Search for the cell housing the specified text and yield its [X, Y] center coordinate. 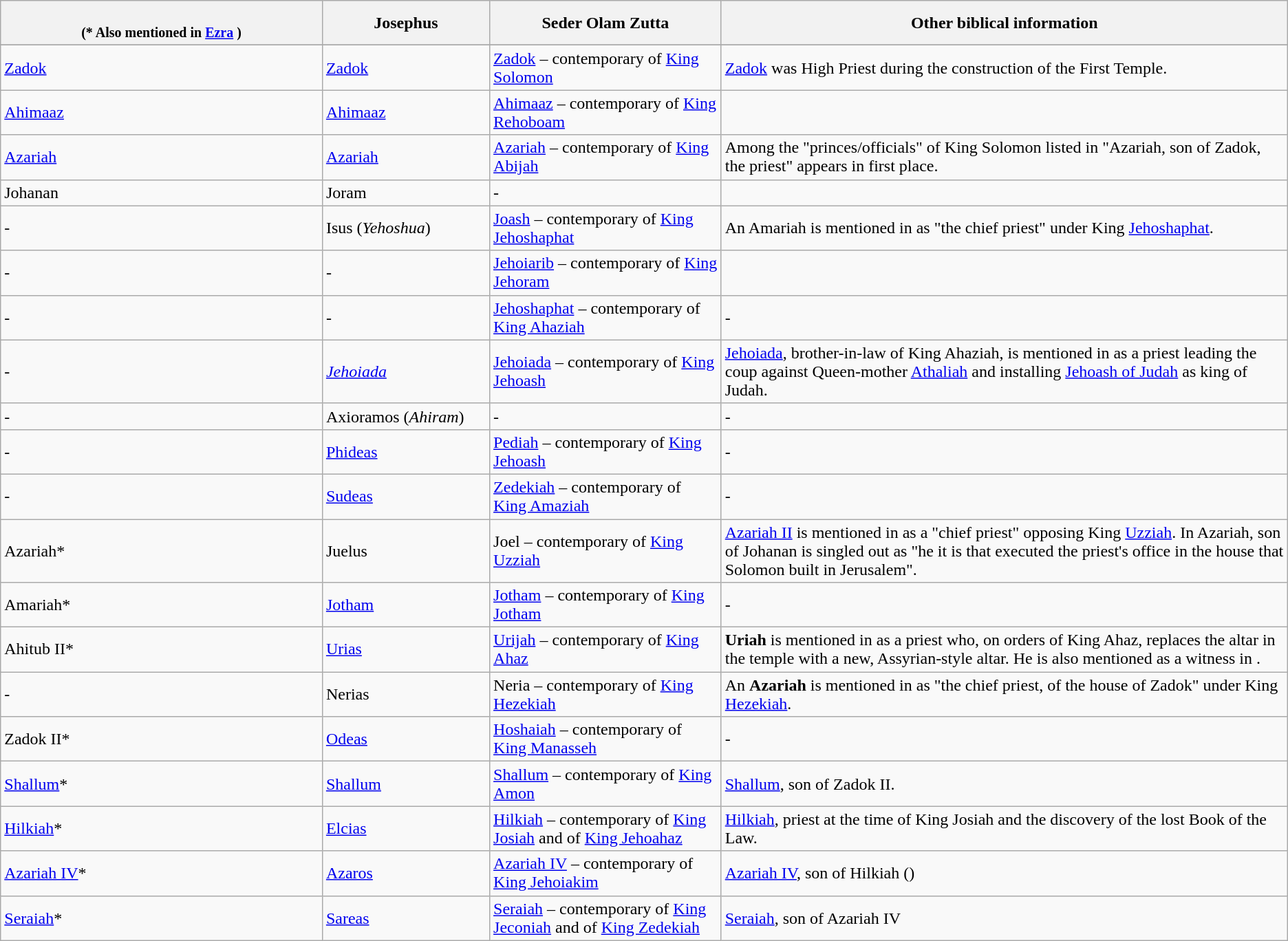
Elcias [406, 828]
Shallum* [162, 784]
Ahimaaz – contemporary of King Rehoboam [605, 113]
Azariah* [162, 550]
Seraiah* [162, 918]
Zadok II* [162, 739]
Zadok was High Priest during the construction of the First Temple. [1005, 67]
Neria – contemporary of King Hezekiah [605, 695]
Amariah* [162, 605]
Juelus [406, 550]
Among the "princes/officials" of King Solomon listed in "Azariah, son of Zadok, the priest" appears in first place. [1005, 157]
(* Also mentioned in Ezra ) [162, 23]
Azariah IV, son of Hilkiah () [1005, 874]
Jehoshaphat – contemporary of King Ahaziah [605, 318]
Isus (Yehoshua) [406, 228]
An Amariah is mentioned in as "the chief priest" under King Jehoshaphat. [1005, 228]
Zedekiah – contemporary of King Amaziah [605, 497]
An Azariah is mentioned in as "the chief priest, of the house of Zadok" under King Hezekiah. [1005, 695]
Shallum [406, 784]
Jehoiada – contemporary of King Jehoash [605, 371]
Other biblical information [1005, 23]
Urias [406, 649]
Sareas [406, 918]
Axioramos (Ahiram) [406, 416]
Shallum – contemporary of King Amon [605, 784]
Seraiah – contemporary of King Jeconiah and of King Zedekiah [605, 918]
Urijah – contemporary of King Ahaz [605, 649]
Jehoiarib – contemporary of King Jehoram [605, 272]
Shallum, son of Zadok II. [1005, 784]
Hilkiah* [162, 828]
Odeas [406, 739]
Azariah IV* [162, 874]
Hilkiah, priest at the time of King Josiah and the discovery of the lost Book of the Law. [1005, 828]
Azariah IV – contemporary of King Jehoiakim [605, 874]
Nerias [406, 695]
Joel – contemporary of King Uzziah [605, 550]
Joram [406, 193]
Azariah – contemporary of King Abijah [605, 157]
Jotham – contemporary of King Jotham [605, 605]
Seraiah, son of Azariah IV [1005, 918]
Johanan [162, 193]
Seder Olam Zutta [605, 23]
Phideas [406, 451]
Hoshaiah – contemporary of King Manasseh [605, 739]
Zadok – contemporary of King Solomon [605, 67]
Pediah – contemporary of King Jehoash [605, 451]
Ahitub II* [162, 649]
Joash – contemporary of King Jehoshaphat [605, 228]
Sudeas [406, 497]
Jehoiada [406, 371]
Jotham [406, 605]
Azaros [406, 874]
Josephus [406, 23]
Hilkiah – contemporary of King Josiah and of King Jehoahaz [605, 828]
